Extract the (X, Y) coordinate from the center of the cell holding the provided text.  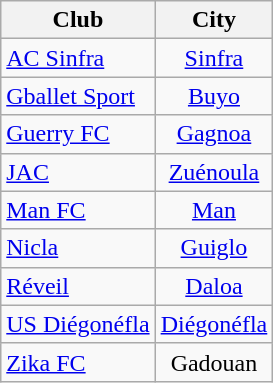
JAC (78, 172)
Gagnoa (214, 134)
Zika FC (78, 362)
Club (78, 20)
Daloa (214, 286)
AC Sinfra (78, 58)
Nicla (78, 248)
Gballet Sport (78, 96)
Gadouan (214, 362)
City (214, 20)
US Diégonéfla (78, 324)
Buyo (214, 96)
Zuénoula (214, 172)
Guerry FC (78, 134)
Sinfra (214, 58)
Réveil (78, 286)
Man (214, 210)
Guiglo (214, 248)
Man FC (78, 210)
Diégonéfla (214, 324)
